Output the [x, y] coordinate of the center of the cell containing the given text.  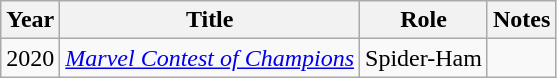
Notes [521, 20]
Year [30, 20]
2020 [30, 58]
Role [424, 20]
Marvel Contest of Champions [210, 58]
Title [210, 20]
Spider-Ham [424, 58]
